Pinpoint the cell where the given text exists, returning its (X, Y) midpoint coordinate. 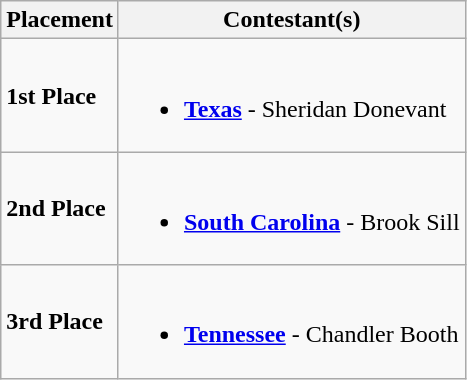
2nd Place (60, 208)
Tennessee - Chandler Booth (292, 322)
3rd Place (60, 322)
South Carolina - Brook Sill (292, 208)
Contestant(s) (292, 20)
Texas - Sheridan Donevant (292, 96)
Placement (60, 20)
1st Place (60, 96)
